For the text-containing cell, return its midpoint in [x, y] coordinate format. 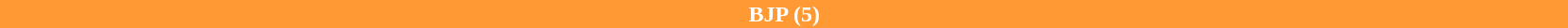
BJP (5) [784, 14]
